Determine the (x, y) coordinate at the center of the cell enclosing the given text.  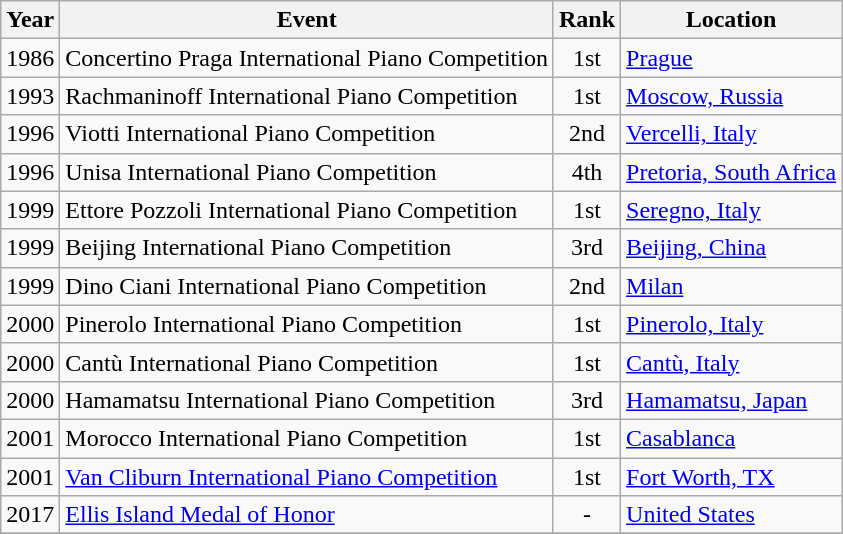
Hamamatsu International Piano Competition (307, 400)
Dino Ciani International Piano Competition (307, 286)
2017 (30, 515)
Rank (586, 20)
Event (307, 20)
Year (30, 20)
Ettore Pozzoli International Piano Competition (307, 210)
Pinerolo International Piano Competition (307, 324)
- (586, 515)
Unisa International Piano Competition (307, 172)
Beijing International Piano Competition (307, 248)
Casablanca (732, 438)
Vercelli, Italy (732, 134)
Cantù International Piano Competition (307, 362)
1986 (30, 58)
Prague (732, 58)
Milan (732, 286)
Rachmaninoff International Piano Competition (307, 96)
Seregno, Italy (732, 210)
Pretoria, South Africa (732, 172)
Morocco International Piano Competition (307, 438)
Van Cliburn International Piano Competition (307, 477)
Cantù, Italy (732, 362)
Beijing, China (732, 248)
Moscow, Russia (732, 96)
Viotti International Piano Competition (307, 134)
Fort Worth, TX (732, 477)
Pinerolo, Italy (732, 324)
Hamamatsu, Japan (732, 400)
4th (586, 172)
1993 (30, 96)
Ellis Island Medal of Honor (307, 515)
United States (732, 515)
Concertino Praga International Piano Competition (307, 58)
Location (732, 20)
